Search for the cell housing the specified text and yield its (X, Y) center coordinate. 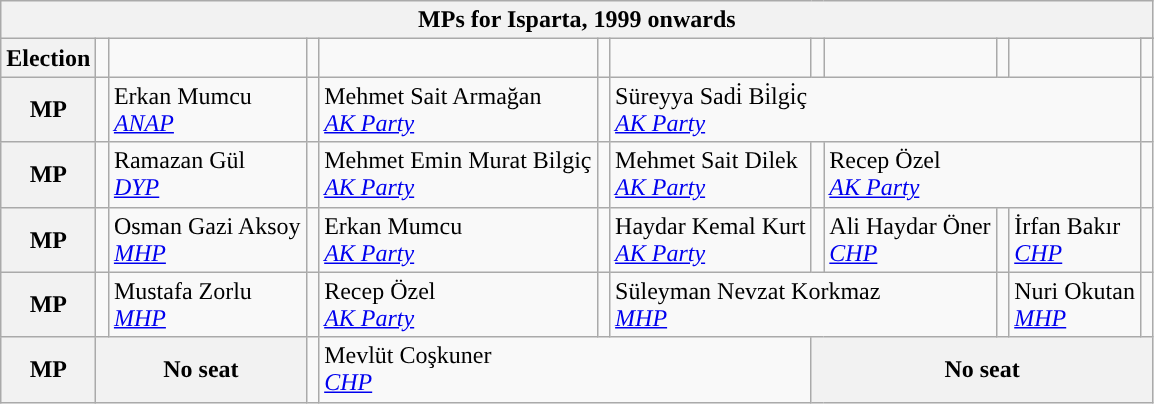
Ali Haydar ÖnerCHP (910, 240)
Election (48, 58)
Mevlüt CoşkunerCHP (566, 370)
Nuri OkutanMHP (1075, 304)
Erkan MumcuAK Party (458, 240)
Süleyman Nevzat KorkmazMHP (804, 304)
Haydar Kemal KurtAK Party (711, 240)
Mustafa ZorluMHP (207, 304)
Mehmet Sait DilekAK Party (711, 174)
Mehmet Emin Murat BilgiçAK Party (458, 174)
MPs for Isparta, 1999 onwards (577, 20)
Osman Gazi AksoyMHP (207, 240)
Ramazan GülDYP (207, 174)
İrfan BakırCHP (1075, 240)
Mehmet Sait ArmağanAK Party (458, 110)
Süreyya Sadi̇ Bi̇lgi̇çAK Party (876, 110)
Erkan MumcuANAP (207, 110)
